Extract the (X, Y) coordinate from the center of the cell holding the provided text.  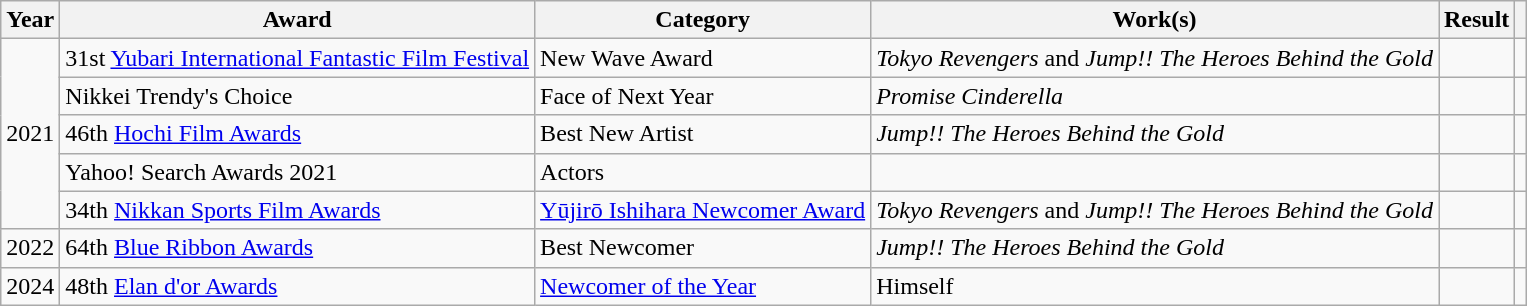
Promise Cinderella (1155, 96)
2022 (30, 248)
Actors (703, 172)
Newcomer of the Year (703, 286)
Year (30, 20)
Himself (1155, 286)
2024 (30, 286)
Face of Next Year (703, 96)
New Wave Award (703, 58)
31st Yubari International Fantastic Film Festival (298, 58)
Work(s) (1155, 20)
Award (298, 20)
34th Nikkan Sports Film Awards (298, 210)
Result (1476, 20)
Best New Artist (703, 134)
48th Elan d'or Awards (298, 286)
2021 (30, 134)
Nikkei Trendy's Choice (298, 96)
46th Hochi Film Awards (298, 134)
Yūjirō Ishihara Newcomer Award (703, 210)
Category (703, 20)
Best Newcomer (703, 248)
64th Blue Ribbon Awards (298, 248)
Yahoo! Search Awards 2021 (298, 172)
